Pinpoint the cell where the given text exists, returning its (X, Y) midpoint coordinate. 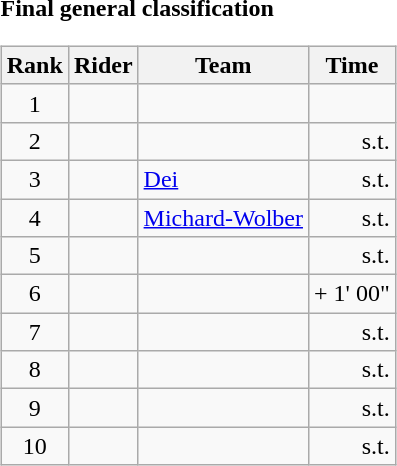
2 (34, 141)
7 (34, 332)
4 (34, 217)
Rank (34, 65)
1 (34, 103)
+ 1' 00" (352, 294)
10 (34, 446)
9 (34, 408)
5 (34, 256)
3 (34, 179)
8 (34, 370)
Michard-Wolber (223, 217)
Team (223, 65)
Rider (103, 65)
Time (352, 65)
6 (34, 294)
Dei (223, 179)
